Detect which cell encompasses the target text, then output its (X, Y) center coordinate. 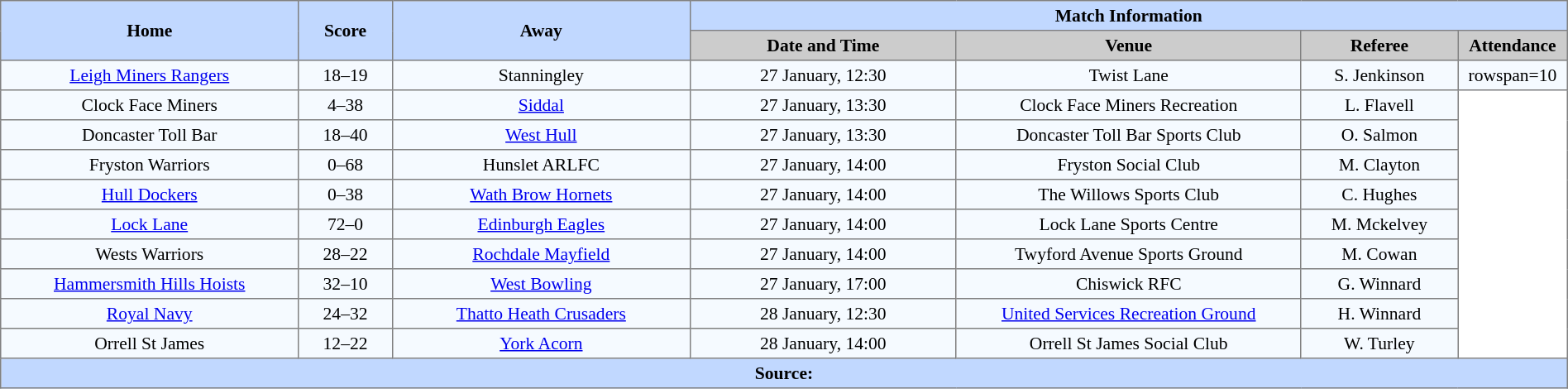
24–32 (346, 314)
H. Winnard (1379, 314)
0–68 (346, 165)
M. Mckelvey (1379, 224)
Home (150, 31)
Clock Face Miners Recreation (1128, 105)
Lock Lane (150, 224)
S. Jenkinson (1379, 75)
Doncaster Toll Bar Sports Club (1128, 135)
Royal Navy (150, 314)
28–22 (346, 254)
28 January, 14:00 (823, 343)
United Services Recreation Ground (1128, 314)
Score (346, 31)
18–40 (346, 135)
York Acorn (541, 343)
Doncaster Toll Bar (150, 135)
Twyford Avenue Sports Ground (1128, 254)
Date and Time (823, 46)
Hull Dockers (150, 194)
4–38 (346, 105)
M. Cowan (1379, 254)
West Bowling (541, 284)
West Hull (541, 135)
28 January, 12:30 (823, 314)
Rochdale Mayfield (541, 254)
Source: (784, 373)
Fryston Warriors (150, 165)
32–10 (346, 284)
Hunslet ARLFC (541, 165)
Fryston Social Club (1128, 165)
Edinburgh Eagles (541, 224)
Stanningley (541, 75)
Referee (1379, 46)
18–19 (346, 75)
Hammersmith Hills Hoists (150, 284)
Away (541, 31)
Wath Brow Hornets (541, 194)
Venue (1128, 46)
0–38 (346, 194)
G. Winnard (1379, 284)
L. Flavell (1379, 105)
M. Clayton (1379, 165)
W. Turley (1379, 343)
12–22 (346, 343)
Siddal (541, 105)
27 January, 17:00 (823, 284)
The Willows Sports Club (1128, 194)
Chiswick RFC (1128, 284)
Lock Lane Sports Centre (1128, 224)
Orrell St James (150, 343)
Thatto Heath Crusaders (541, 314)
Orrell St James Social Club (1128, 343)
72–0 (346, 224)
Match Information (1128, 16)
Clock Face Miners (150, 105)
27 January, 12:30 (823, 75)
Attendance (1513, 46)
O. Salmon (1379, 135)
Twist Lane (1128, 75)
rowspan=10 (1513, 75)
C. Hughes (1379, 194)
Leigh Miners Rangers (150, 75)
Wests Warriors (150, 254)
